Identify which cell holds the provided text, then report its [X, Y] central coordinate. 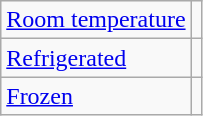
Room temperature [96, 20]
Frozen [96, 96]
Refrigerated [96, 58]
